Return [X, Y] of the center of cell containing provided text 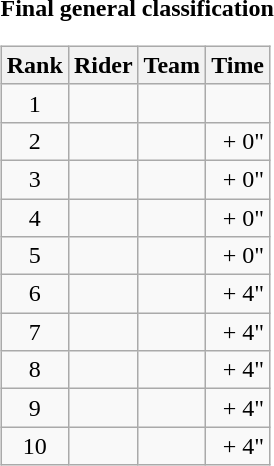
Time [238, 65]
Team [172, 65]
9 [34, 408]
Rider [103, 65]
Rank [34, 65]
1 [34, 103]
10 [34, 446]
5 [34, 256]
3 [34, 179]
6 [34, 294]
2 [34, 141]
4 [34, 217]
7 [34, 332]
8 [34, 370]
